Detect which cell encompasses the target text, then output its [x, y] center coordinate. 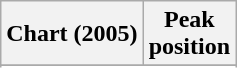
Peakposition [189, 34]
Chart (2005) [72, 34]
